Locate the cell with the specified text and output its [x, y] center coordinate. 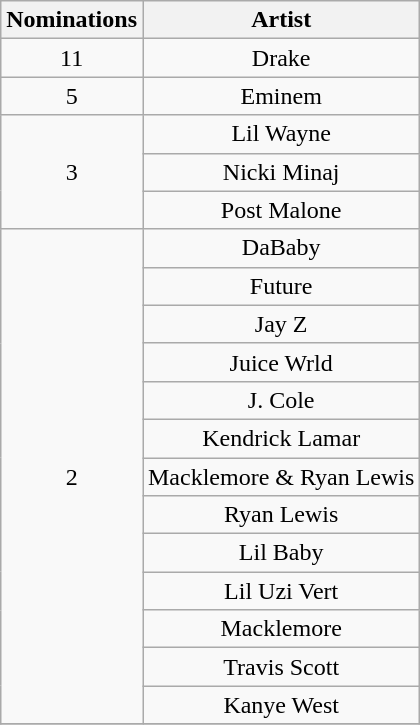
Travis Scott [280, 667]
Kendrick Lamar [280, 438]
Macklemore & Ryan Lewis [280, 477]
Macklemore [280, 629]
Post Malone [280, 210]
Future [280, 286]
2 [72, 476]
Lil Wayne [280, 134]
Eminem [280, 96]
Lil Baby [280, 553]
J. Cole [280, 400]
Lil Uzi Vert [280, 591]
DaBaby [280, 248]
3 [72, 172]
Juice Wrld [280, 362]
Drake [280, 58]
Artist [280, 20]
Ryan Lewis [280, 515]
Nominations [72, 20]
Kanye West [280, 705]
5 [72, 96]
Nicki Minaj [280, 172]
11 [72, 58]
Jay Z [280, 324]
